Return the (x, y) coordinate for the center point of the cell that contains the specified text.  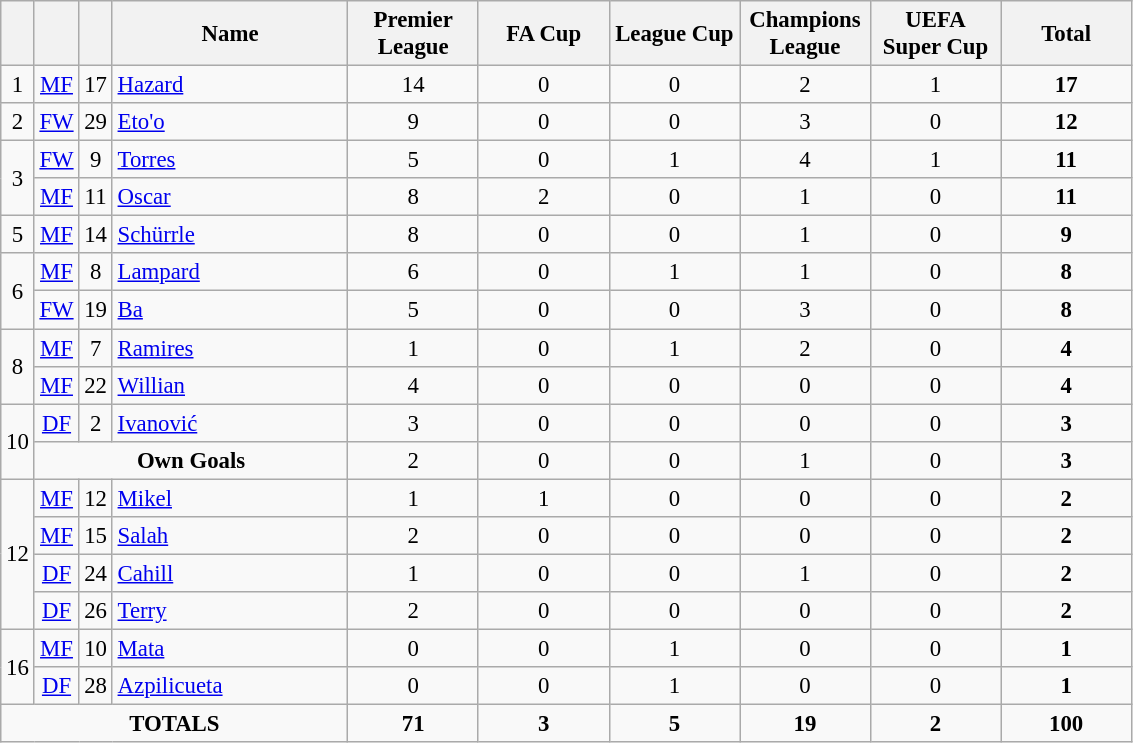
Premier League (414, 34)
Ivanović (230, 423)
Azpilicueta (230, 686)
100 (1066, 724)
Schürrle (230, 235)
24 (96, 573)
Salah (230, 536)
28 (96, 686)
Ba (230, 310)
71 (414, 724)
Ramires (230, 348)
Torres (230, 160)
15 (96, 536)
Willian (230, 385)
7 (96, 348)
29 (96, 122)
Total (1066, 34)
Name (230, 34)
Hazard (230, 85)
League Cup (674, 34)
Terry (230, 611)
Mikel (230, 498)
FA Cup (544, 34)
Cahill (230, 573)
16 (18, 666)
UEFA Super Cup (936, 34)
Eto'o (230, 122)
Champions League (806, 34)
Own Goals (191, 460)
TOTALS (174, 724)
26 (96, 611)
22 (96, 385)
Lampard (230, 273)
Oscar (230, 197)
Mata (230, 648)
